Determine the [x, y] coordinate at the center of the cell enclosing the given text.  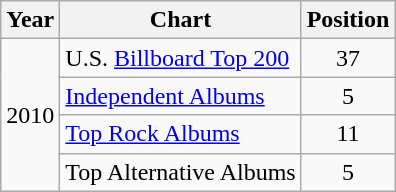
Independent Albums [180, 96]
Year [30, 20]
Position [348, 20]
2010 [30, 115]
Top Rock Albums [180, 134]
Top Alternative Albums [180, 172]
U.S. Billboard Top 200 [180, 58]
11 [348, 134]
Chart [180, 20]
37 [348, 58]
